Provide the [x, y] coordinate of the cell's center where the given text is located.  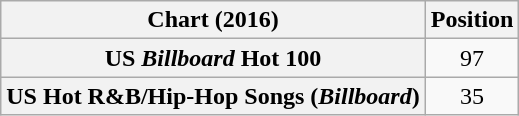
35 [472, 96]
US Hot R&B/Hip-Hop Songs (Billboard) [213, 96]
Position [472, 20]
97 [472, 58]
Chart (2016) [213, 20]
US Billboard Hot 100 [213, 58]
